Provide the [X, Y] coordinate of the cell's center where the given text is located.  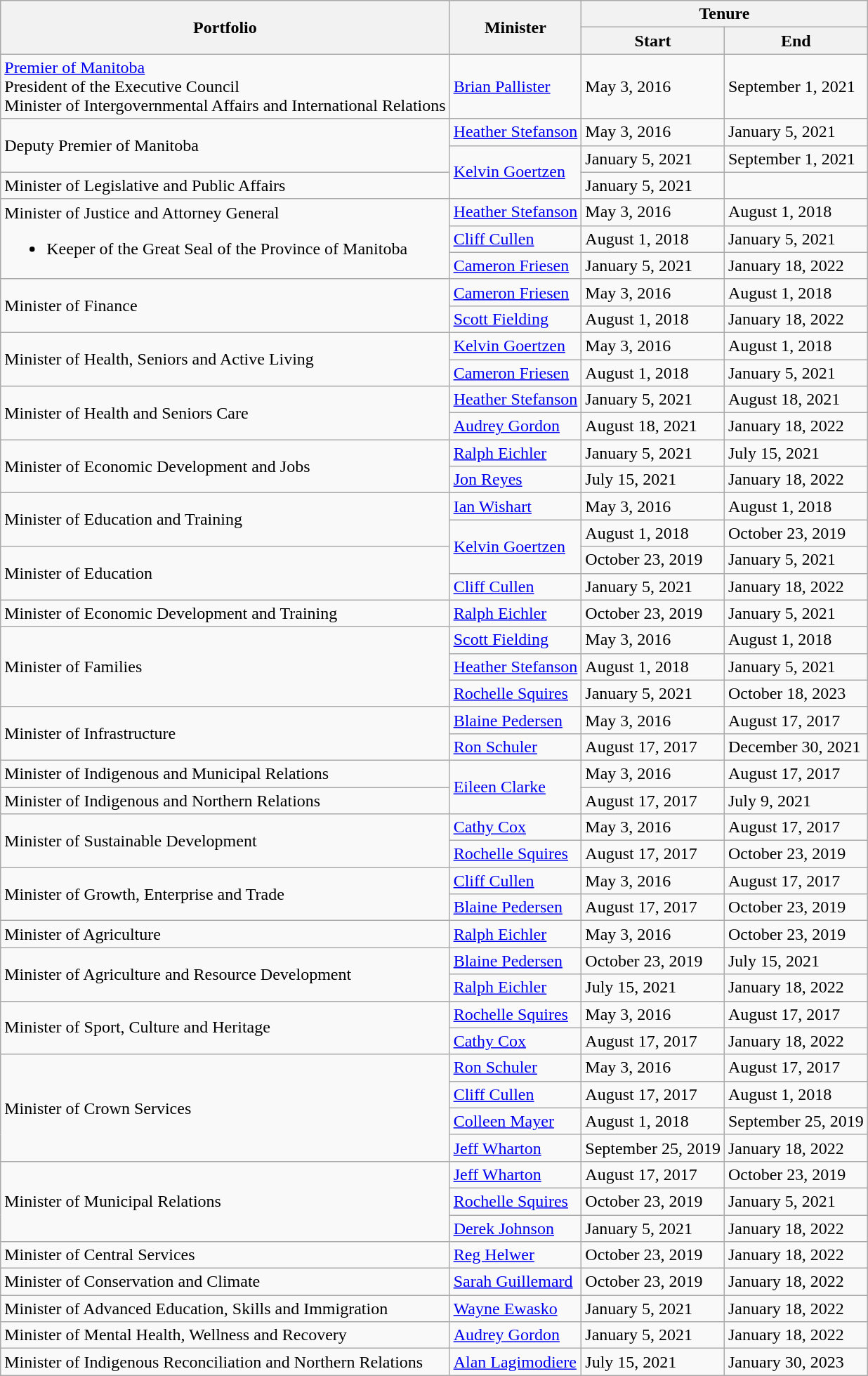
Minister of Central Services [225, 1255]
Deputy Premier of Manitoba [225, 145]
Minister of Advanced Education, Skills and Immigration [225, 1309]
Minister of Indigenous Reconciliation and Northern Relations [225, 1362]
Minister of Indigenous and Municipal Relations [225, 773]
Minister of Health and Seniors Care [225, 413]
Minister of Agriculture and Resource Development [225, 974]
Minister of Education [225, 573]
Minister of Finance [225, 306]
Minister of Infrastructure [225, 733]
Minister of Education and Training [225, 520]
Minister of Sport, Culture and Heritage [225, 1028]
Minister of Legislative and Public Affairs [225, 185]
Sarah Guillemard [515, 1282]
Minister of Justice and Attorney GeneralKeeper of the Great Seal of the Province of Manitoba [225, 239]
October 18, 2023 [796, 693]
December 30, 2021 [796, 747]
Minister of Agriculture [225, 934]
Wayne Ewasko [515, 1309]
Minister of Mental Health, Wellness and Recovery [225, 1335]
Colleen Mayer [515, 1121]
Minister of Families [225, 667]
Minister of Crown Services [225, 1108]
Brian Pallister [515, 86]
Premier of Manitoba President of the Executive CouncilMinister of Intergovernmental Affairs and International Relations [225, 86]
Start [653, 41]
End [796, 41]
Alan Lagimodiere [515, 1362]
Minister of Municipal Relations [225, 1201]
Minister of Economic Development and Jobs [225, 466]
Jon Reyes [515, 480]
Tenure [725, 14]
Minister of Conservation and Climate [225, 1282]
Minister of Health, Seniors and Active Living [225, 359]
Minister of Growth, Enterprise and Trade [225, 894]
Ian Wishart [515, 506]
Reg Helwer [515, 1255]
Derek Johnson [515, 1228]
Minister of Sustainable Development [225, 841]
July 9, 2021 [796, 800]
Portfolio [225, 27]
Minister of Indigenous and Northern Relations [225, 800]
January 30, 2023 [796, 1362]
Minister of Economic Development and Training [225, 613]
Eileen Clarke [515, 787]
Minister [515, 27]
